Return [x, y] of the center of cell containing provided text 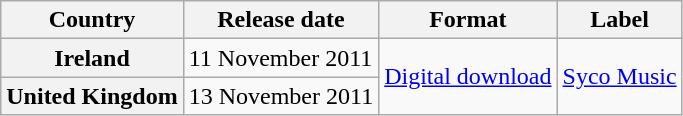
Release date [280, 20]
13 November 2011 [280, 96]
Syco Music [620, 77]
Digital download [468, 77]
Label [620, 20]
Ireland [92, 58]
United Kingdom [92, 96]
Format [468, 20]
11 November 2011 [280, 58]
Country [92, 20]
